Pinpoint the cell where the given text exists, returning its [x, y] midpoint coordinate. 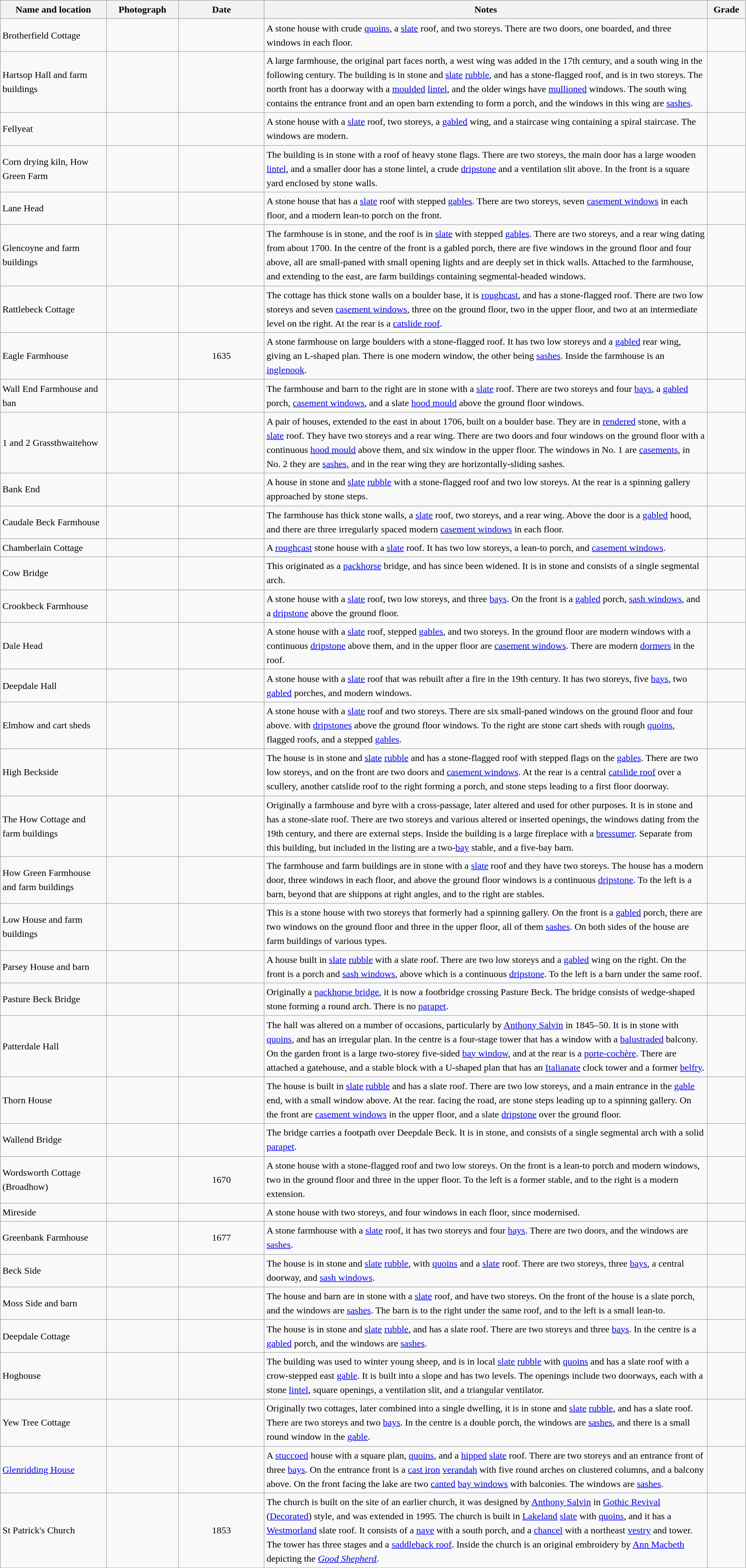
St Patrick's Church [54, 1531]
Hartsop Hall and farm buildings [54, 82]
Caudale Beck Farmhouse [54, 523]
Glenridding House [54, 1469]
Hoghouse [54, 1376]
Moss Side and barn [54, 1303]
Wall End Farmhouse and ban [54, 396]
Parsey House and barn [54, 966]
The bridge carries a footpath over Deepdale Beck. It is in stone, and consists of a single segmental arch with a solid parapet. [486, 1140]
A stone house with crude quoins, a slate roof, and two storeys. There are two doors, one boarded, and three windows in each floor. [486, 35]
Beck Side [54, 1271]
Name and location [54, 9]
Eagle Farmhouse [54, 356]
Chamberlain Cottage [54, 548]
Yew Tree Cottage [54, 1423]
A roughcast stone house with a slate roof. It has two low storeys, a lean-to porch, and casement windows. [486, 548]
A house in stone and slate rubble with a stone-flagged roof and two low storeys. At the rear is a spinning gallery approached by stone steps. [486, 489]
Corn drying kiln, How Green Farm [54, 168]
Deepdale Cottage [54, 1336]
High Beckside [54, 772]
Grade [726, 9]
Date [222, 9]
Notes [486, 9]
How Green Farmhouse and farm buildings [54, 880]
1635 [222, 356]
A stone farmhouse with a slate roof, it has two storeys and four bays. There are two doors, and the windows are sashes. [486, 1238]
Patterdale Hall [54, 1046]
Dale Head [54, 646]
Low House and farm buildings [54, 927]
Elmhow and cart sheds [54, 726]
Brotherfield Cottage [54, 35]
Rattlebeck Cottage [54, 309]
Greenbank Farmhouse [54, 1238]
1670 [222, 1180]
Glencoyne and farm buildings [54, 255]
Deepdale Hall [54, 685]
Mireside [54, 1213]
A stone house with two storeys, and four windows in each floor, since modernised. [486, 1213]
Wallend Bridge [54, 1140]
Pasture Beck Bridge [54, 999]
1677 [222, 1238]
Photograph [142, 9]
Crookbeck Farmhouse [54, 606]
A stone house with a slate roof, two storeys, a gabled wing, and a staircase wing containing a spiral staircase. The windows are modern. [486, 129]
This originated as a packhorse bridge, and has since been widened. It is in stone and consists of a single segmental arch. [486, 574]
Cow Bridge [54, 574]
1 and 2 Grassthwaitehow [54, 442]
Thorn House [54, 1100]
The How Cottage and farm buildings [54, 826]
Bank End [54, 489]
Fellyeat [54, 129]
Wordsworth Cottage (Broadhow) [54, 1180]
1853 [222, 1531]
The house is in stone and slate rubble, with quoins and a slate roof. There are two storeys, three bays, a central doorway, and sash windows. [486, 1271]
Lane Head [54, 209]
